Extract the (X, Y) coordinate from the center of the cell holding the provided text.  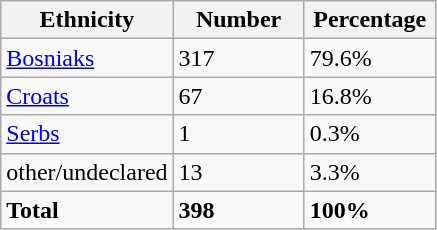
100% (370, 210)
317 (238, 58)
Number (238, 20)
13 (238, 172)
Percentage (370, 20)
3.3% (370, 172)
Total (87, 210)
0.3% (370, 134)
Croats (87, 96)
Ethnicity (87, 20)
Serbs (87, 134)
other/undeclared (87, 172)
16.8% (370, 96)
398 (238, 210)
Bosniaks (87, 58)
1 (238, 134)
79.6% (370, 58)
67 (238, 96)
